Find where the given text appears and provide that cell's center as (X, Y) coordinate. 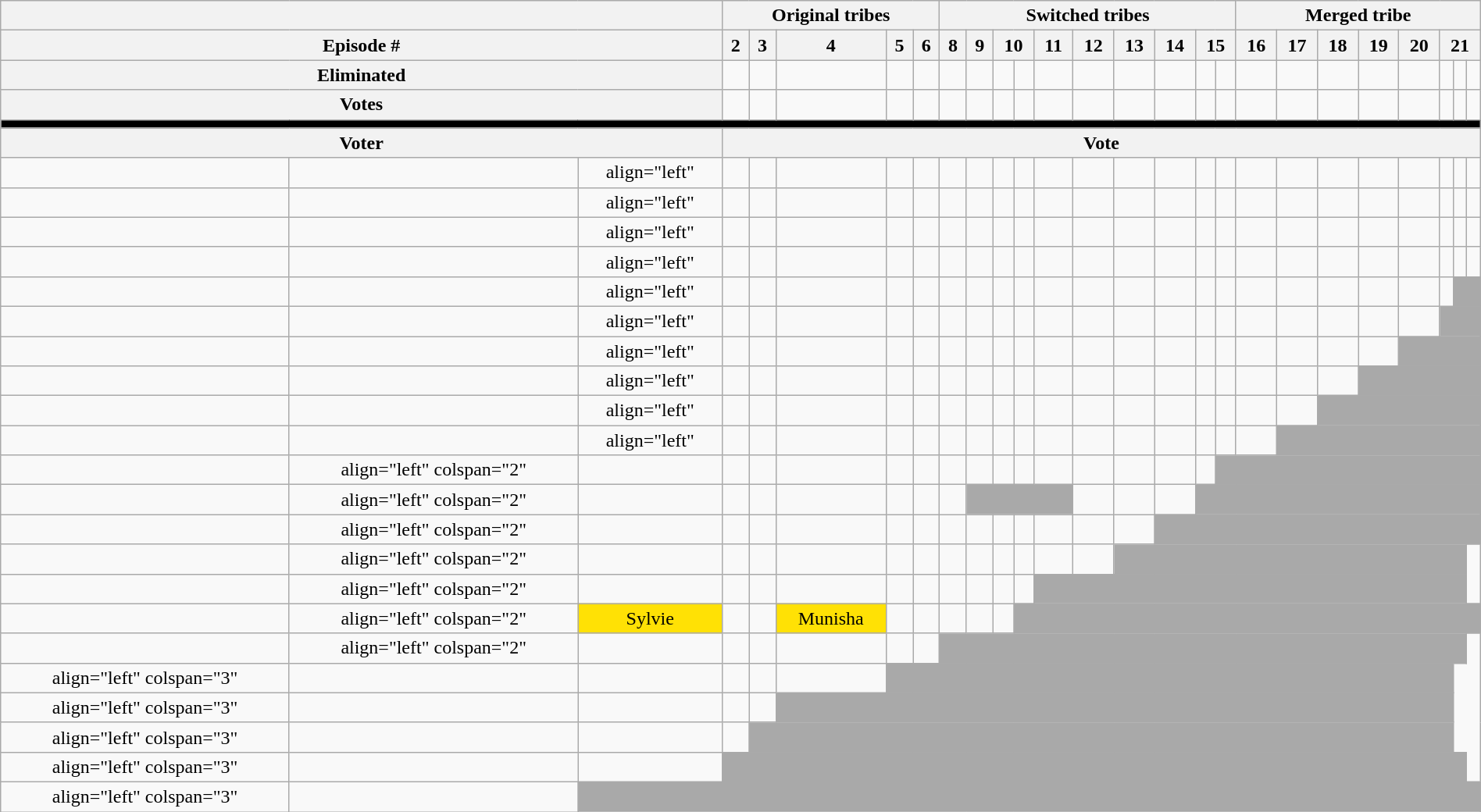
4 (831, 45)
14 (1175, 45)
Vote (1101, 143)
21 (1460, 45)
Switched tribes (1087, 16)
Merged tribe (1358, 16)
9 (980, 45)
10 (1013, 45)
Sylvie (650, 618)
16 (1256, 45)
11 (1054, 45)
20 (1419, 45)
17 (1297, 45)
12 (1094, 45)
18 (1338, 45)
5 (899, 45)
19 (1379, 45)
15 (1215, 45)
6 (926, 45)
3 (762, 45)
Munisha (831, 618)
Eliminated (362, 75)
2 (736, 45)
Original tribes (831, 16)
Votes (362, 105)
Voter (362, 143)
Episode # (362, 45)
13 (1134, 45)
8 (953, 45)
